Capture the cell that displays the provided text and extract its (x, y) central coordinate. 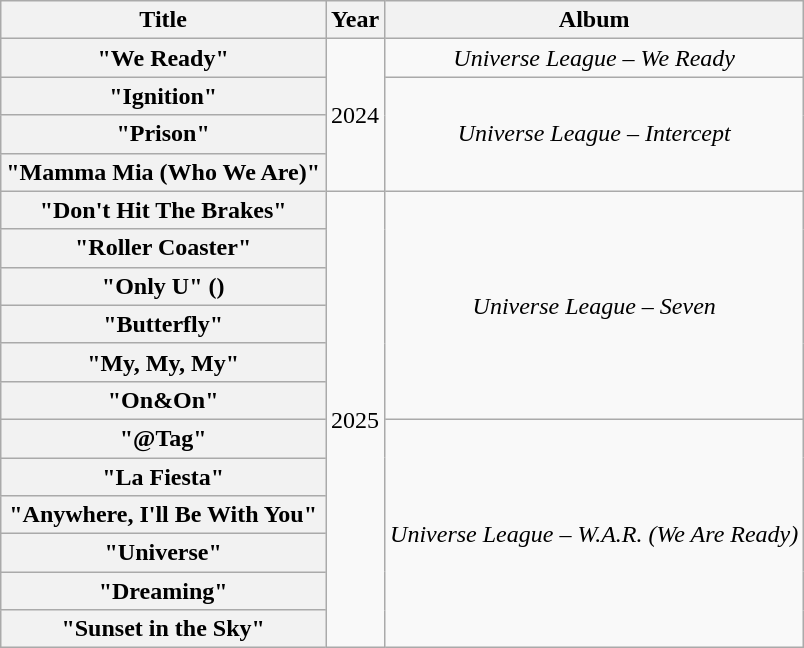
"La Fiesta" (164, 477)
Title (164, 20)
"Butterfly" (164, 324)
Universe League – Intercept (594, 134)
"Ignition" (164, 96)
Universe League – W.A.R. (We Are Ready) (594, 533)
"Mamma Mia (Who We Are)" (164, 172)
"Universe" (164, 553)
"My, My, My" (164, 362)
"Prison" (164, 134)
Year (356, 20)
"Anywhere, I'll Be With You" (164, 515)
"Sunset in the Sky" (164, 629)
"Only U" () (164, 286)
"We Ready" (164, 58)
Album (594, 20)
Universe League – We Ready (594, 58)
"Roller Coaster" (164, 248)
"Don't Hit The Brakes" (164, 210)
"@Tag" (164, 438)
"On&On" (164, 400)
Universe League – Seven (594, 305)
"Dreaming" (164, 591)
2025 (356, 420)
2024 (356, 115)
